Pinpoint the cell where the given text exists, returning its [X, Y] midpoint coordinate. 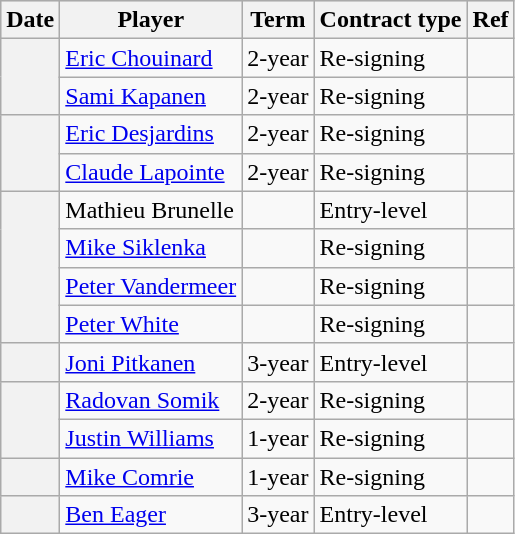
Date [30, 20]
Ben Eager [151, 515]
Eric Chouinard [151, 58]
Contract type [390, 20]
Player [151, 20]
Radovan Somik [151, 400]
Ref [490, 20]
Sami Kapanen [151, 96]
Justin Williams [151, 438]
Term [278, 20]
Claude Lapointe [151, 172]
Joni Pitkanen [151, 362]
Mike Siklenka [151, 248]
Eric Desjardins [151, 134]
Peter White [151, 324]
Mike Comrie [151, 477]
Mathieu Brunelle [151, 210]
Peter Vandermeer [151, 286]
